Search for the cell housing the specified text and yield its [X, Y] center coordinate. 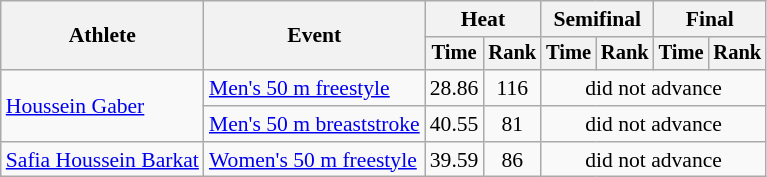
Final [710, 19]
40.55 [454, 124]
Athlete [102, 36]
28.86 [454, 88]
Houssein Gaber [102, 106]
Event [314, 36]
Semifinal [597, 19]
116 [512, 88]
81 [512, 124]
Heat [483, 19]
Men's 50 m freestyle [314, 88]
Men's 50 m breaststroke [314, 124]
